Identify which cell holds the provided text, then report its (X, Y) central coordinate. 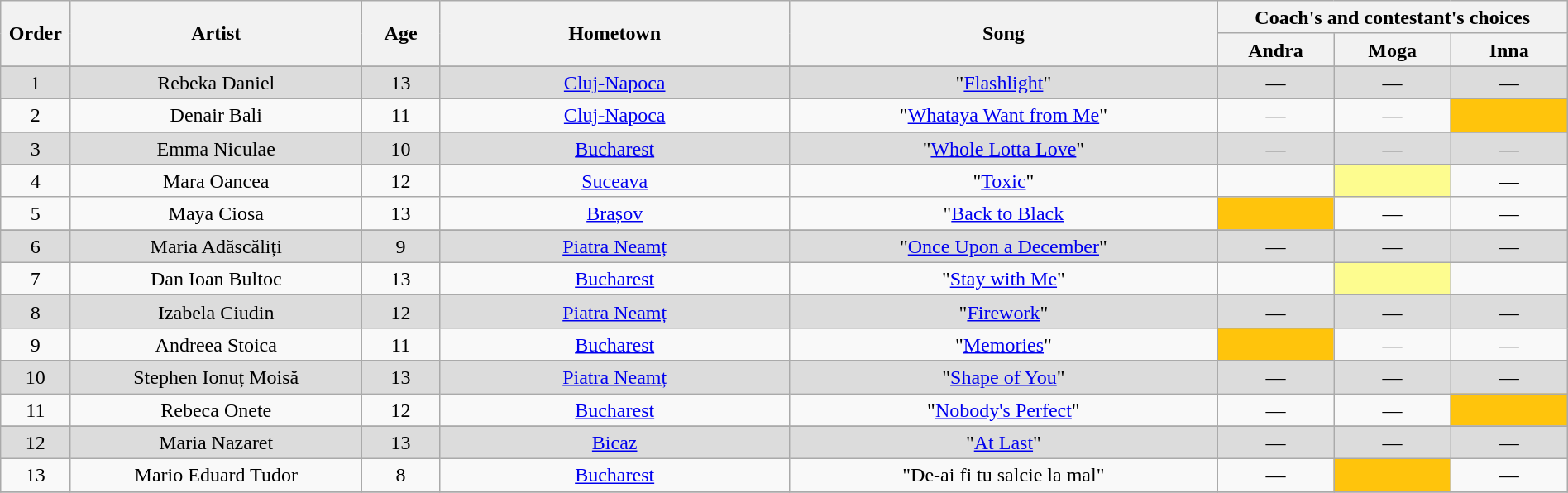
"At Last" (1004, 443)
Maya Ciosa (217, 213)
Inna (1508, 50)
Izabela Ciudin (217, 312)
"Shape of You" (1004, 377)
"Whataya Want from Me" (1004, 115)
Artist (217, 33)
Song (1004, 33)
Mario Eduard Tudor (217, 476)
"Nobody's Perfect" (1004, 410)
Maria Adăscăliți (217, 247)
"Once Upon a December" (1004, 247)
"De-ai fi tu salcie la mal" (1004, 476)
Denair Bali (217, 115)
2 (36, 115)
Brașov (615, 213)
Coach's and contestant's choices (1393, 17)
Rebeka Daniel (217, 83)
3 (36, 148)
Age (401, 33)
"Memories" (1004, 344)
"Flashlight" (1004, 83)
Mara Oancea (217, 181)
7 (36, 279)
5 (36, 213)
6 (36, 247)
Rebeca Onete (217, 410)
Emma Niculae (217, 148)
"Toxic" (1004, 181)
Andra (1275, 50)
"Stay with Me" (1004, 279)
Bicaz (615, 443)
Moga (1393, 50)
4 (36, 181)
Dan Ioan Bultoc (217, 279)
Suceava (615, 181)
Andreea Stoica (217, 344)
1 (36, 83)
Hometown (615, 33)
Stephen Ionuț Moisă (217, 377)
"Firework" (1004, 312)
Order (36, 33)
Maria Nazaret (217, 443)
"Back to Black (1004, 213)
"Whole Lotta Love" (1004, 148)
